Provide the (x, y) coordinate of the cell's center where the given text is located.  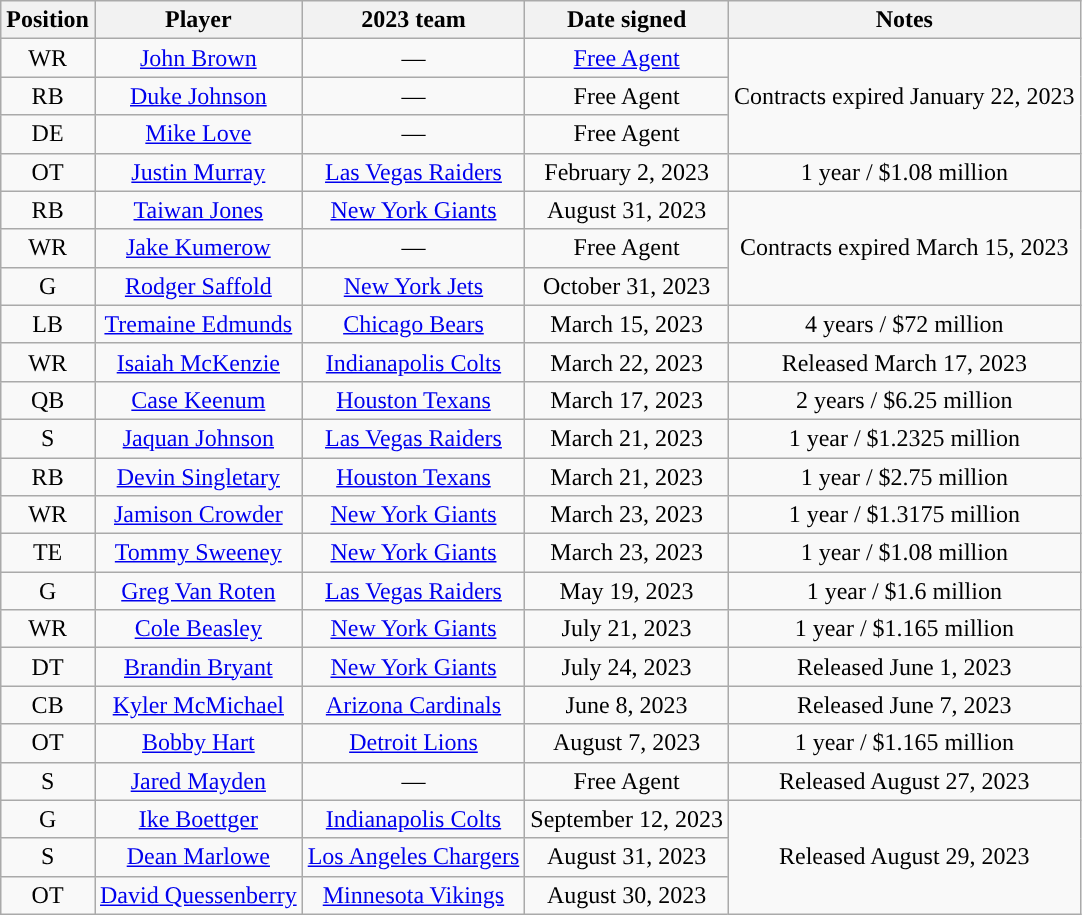
Taiwan Jones (198, 210)
Minnesota Vikings (414, 895)
New York Jets (414, 286)
August 30, 2023 (627, 895)
Justin Murray (198, 172)
Brandin Bryant (198, 667)
Jake Kumerow (198, 248)
LB (48, 324)
Tommy Sweeney (198, 553)
Jamison Crowder (198, 515)
July 21, 2023 (627, 629)
Devin Singletary (198, 477)
February 2, 2023 (627, 172)
CB (48, 705)
October 31, 2023 (627, 286)
Rodger Saffold (198, 286)
Contracts expired March 15, 2023 (904, 248)
Cole Beasley (198, 629)
May 19, 2023 (627, 591)
John Brown (198, 58)
Greg Van Roten (198, 591)
Kyler McMichael (198, 705)
June 8, 2023 (627, 705)
Tremaine Edmunds (198, 324)
March 17, 2023 (627, 400)
1 year / $1.2325 million (904, 438)
1 year / $1.3175 million (904, 515)
2 years / $6.25 million (904, 400)
2023 team (414, 20)
Case Keenum (198, 400)
Jaquan Johnson (198, 438)
1 year / $1.6 million (904, 591)
March 15, 2023 (627, 324)
Released August 29, 2023 (904, 857)
Jared Mayden (198, 781)
David Quessenberry (198, 895)
Arizona Cardinals (414, 705)
QB (48, 400)
4 years / $72 million (904, 324)
Dean Marlowe (198, 857)
Detroit Lions (414, 743)
Bobby Hart (198, 743)
1 year / $2.75 million (904, 477)
Released March 17, 2023 (904, 362)
March 22, 2023 (627, 362)
Los Angeles Chargers (414, 857)
Date signed (627, 20)
DT (48, 667)
Contracts expired January 22, 2023 (904, 96)
Isaiah McKenzie (198, 362)
July 24, 2023 (627, 667)
Mike Love (198, 134)
Chicago Bears (414, 324)
Released June 7, 2023 (904, 705)
August 7, 2023 (627, 743)
Ike Boettger (198, 819)
TE (48, 553)
DE (48, 134)
Position (48, 20)
Duke Johnson (198, 96)
Released June 1, 2023 (904, 667)
Notes (904, 20)
Player (198, 20)
September 12, 2023 (627, 819)
Released August 27, 2023 (904, 781)
